For the text-containing cell, return its midpoint in (X, Y) coordinate format. 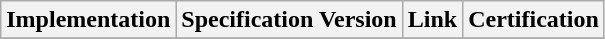
Implementation (88, 20)
Specification Version (289, 20)
Certification (534, 20)
Link (432, 20)
